Output the (X, Y) coordinate of the center of the cell containing the given text.  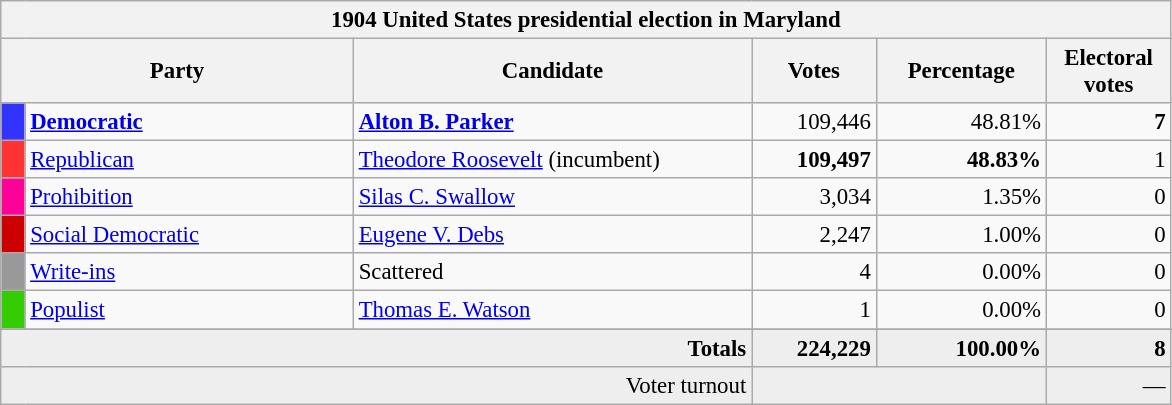
Prohibition (189, 197)
109,497 (814, 160)
109,446 (814, 122)
Write-ins (189, 273)
1904 United States presidential election in Maryland (586, 20)
Thomas E. Watson (552, 310)
Totals (376, 348)
Social Democratic (189, 235)
48.83% (961, 160)
Candidate (552, 72)
8 (1108, 348)
1.35% (961, 197)
224,229 (814, 348)
— (1108, 385)
Voter turnout (376, 385)
1.00% (961, 235)
Electoral votes (1108, 72)
3,034 (814, 197)
7 (1108, 122)
4 (814, 273)
Alton B. Parker (552, 122)
Democratic (189, 122)
2,247 (814, 235)
Silas C. Swallow (552, 197)
Votes (814, 72)
Percentage (961, 72)
Eugene V. Debs (552, 235)
Republican (189, 160)
Theodore Roosevelt (incumbent) (552, 160)
48.81% (961, 122)
Party (178, 72)
Populist (189, 310)
Scattered (552, 273)
100.00% (961, 348)
